Detect which cell encompasses the target text, then output its [X, Y] center coordinate. 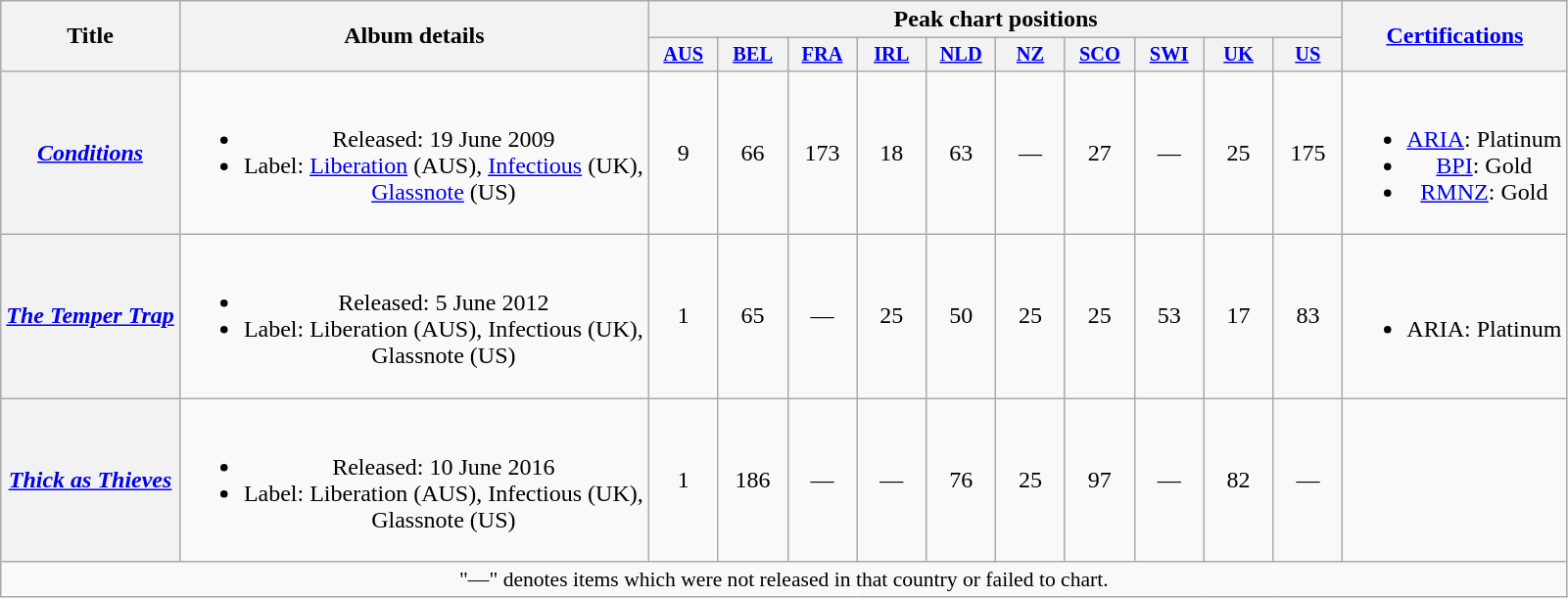
US [1308, 55]
175 [1308, 153]
186 [752, 480]
SWI [1169, 55]
Thick as Thieves [90, 480]
Released: 5 June 2012Label: Liberation (AUS), Infectious (UK),Glassnote (US) [413, 317]
63 [962, 153]
66 [752, 153]
Released: 19 June 2009Label: Liberation (AUS), Infectious (UK),Glassnote (US) [413, 153]
The Temper Trap [90, 317]
53 [1169, 317]
NZ [1030, 55]
27 [1099, 153]
Album details [413, 36]
65 [752, 317]
IRL [891, 55]
17 [1238, 317]
Peak chart positions [995, 20]
Released: 10 June 2016Label: Liberation (AUS), Infectious (UK),Glassnote (US) [413, 480]
AUS [684, 55]
9 [684, 153]
ARIA: PlatinumBPI: GoldRMNZ: Gold [1455, 153]
FRA [823, 55]
173 [823, 153]
50 [962, 317]
NLD [962, 55]
ARIA: Platinum [1455, 317]
BEL [752, 55]
18 [891, 153]
Certifications [1455, 36]
97 [1099, 480]
Conditions [90, 153]
83 [1308, 317]
Title [90, 36]
76 [962, 480]
82 [1238, 480]
SCO [1099, 55]
"—" denotes items which were not released in that country or failed to chart. [784, 579]
UK [1238, 55]
